Provide the [X, Y] coordinate of the cell's center where the given text is located.  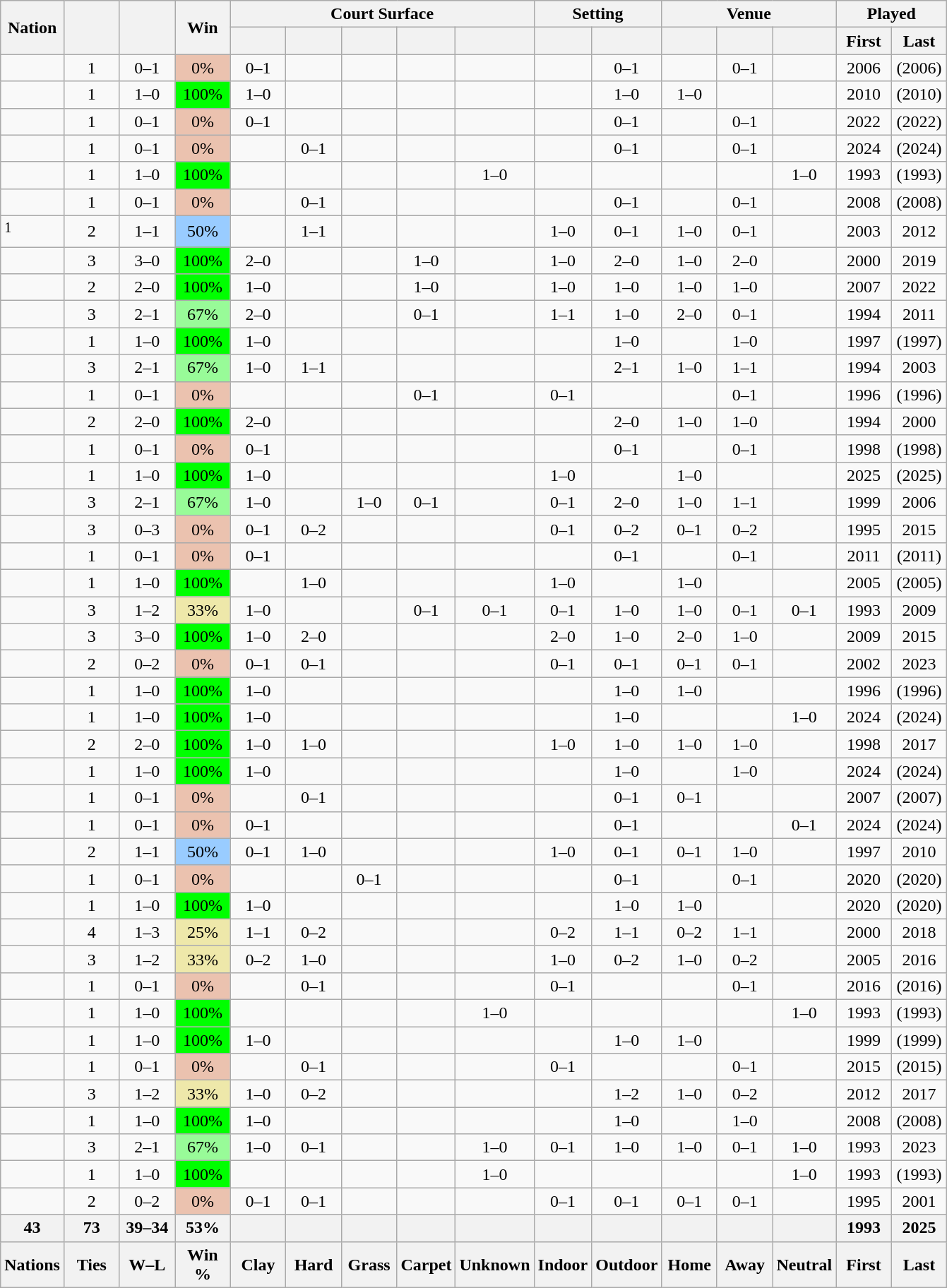
Clay [258, 1264]
Nations [32, 1264]
(1999) [919, 1040]
2001 [919, 1201]
Nation [32, 28]
73 [92, 1228]
W–L [147, 1264]
(2010) [919, 95]
Neutral [804, 1264]
Win [203, 28]
53% [203, 1228]
0–3 [147, 529]
Away [744, 1264]
Court Surface [382, 14]
2018 [919, 932]
4 [92, 932]
(1998) [919, 448]
Carpet [427, 1264]
Grass [369, 1264]
(2015) [919, 1067]
(2025) [919, 475]
Win % [203, 1264]
(2006) [919, 68]
Outdoor [627, 1264]
Venue [749, 14]
(2005) [919, 583]
(1997) [919, 341]
43 [32, 1228]
Hard [314, 1264]
Played [891, 14]
39–34 [147, 1228]
1–3 [147, 932]
(2007) [919, 798]
(2016) [919, 986]
Ties [92, 1264]
(2011) [919, 556]
Unknown [494, 1264]
25% [203, 932]
2019 [919, 261]
2002 [864, 664]
Indoor [563, 1264]
Setting [597, 14]
Home [689, 1264]
(2022) [919, 121]
